Find where the given text appears and provide that cell's center as (x, y) coordinate. 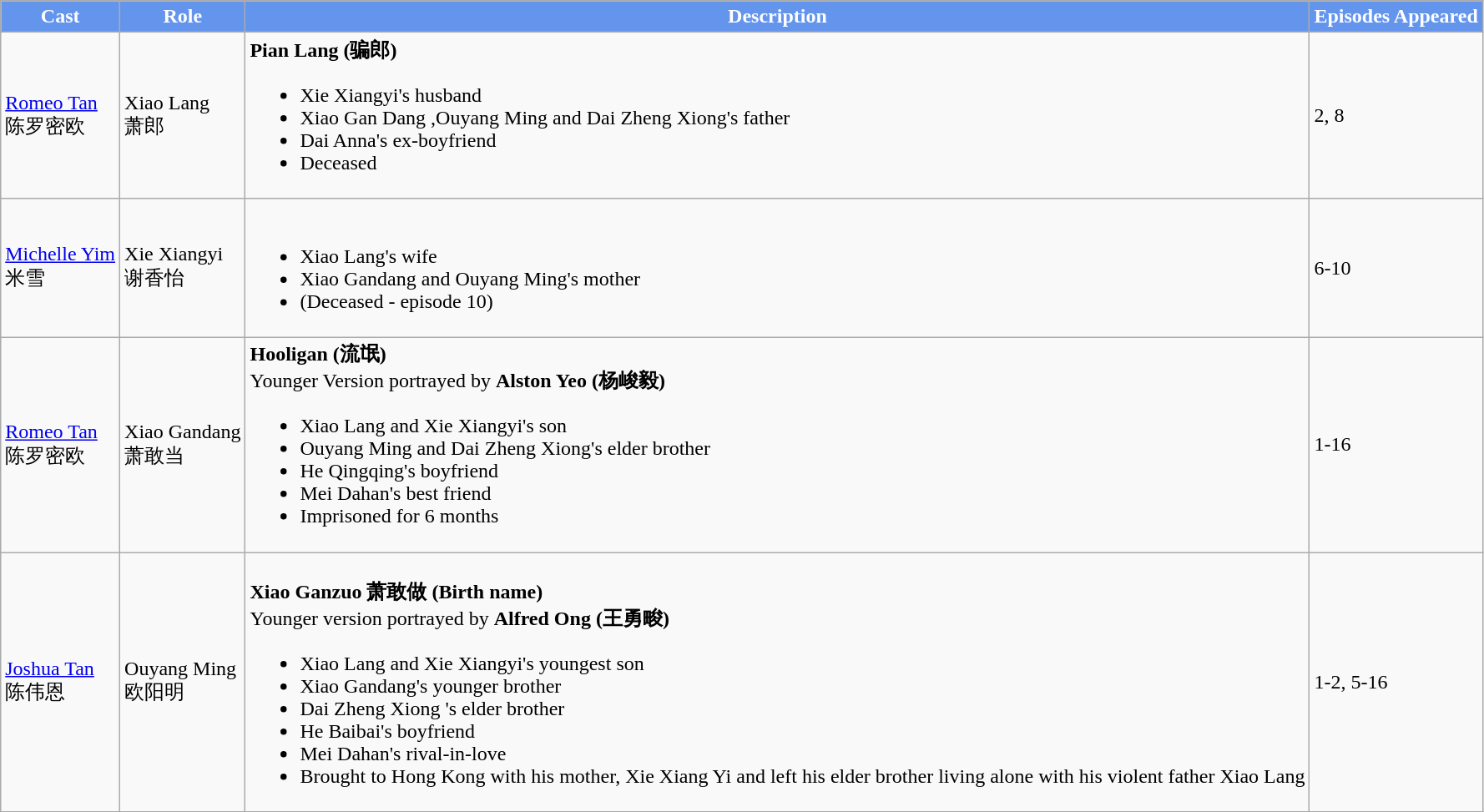
Role (183, 17)
Michelle Yim 米雪 (60, 267)
Xiao Lang 萧郎 (183, 115)
6-10 (1396, 267)
Pian Lang (骗郎)Xie Xiangyi's husbandXiao Gan Dang ,Ouyang Ming and Dai Zheng Xiong's fatherDai Anna's ex-boyfriendDeceased (778, 115)
Xiao Gandang 萧敢当 (183, 444)
Xie Xiangyi 谢香怡 (183, 267)
1-2, 5-16 (1396, 683)
Cast (60, 17)
Xiao Lang's wifeXiao Gandang and Ouyang Ming's mother(Deceased - episode 10) (778, 267)
Ouyang Ming 欧阳明 (183, 683)
2, 8 (1396, 115)
Joshua Tan 陈伟恩 (60, 683)
1-16 (1396, 444)
Episodes Appeared (1396, 17)
Description (778, 17)
